Detect which cell encompasses the target text, then output its (X, Y) center coordinate. 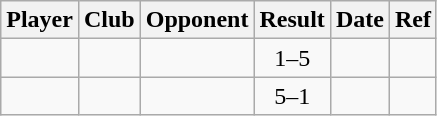
1–5 (292, 58)
Player (40, 20)
Date (360, 20)
Opponent (197, 20)
Club (109, 20)
Result (292, 20)
Ref (412, 20)
5–1 (292, 96)
